Detect which cell encompasses the target text, then output its [X, Y] center coordinate. 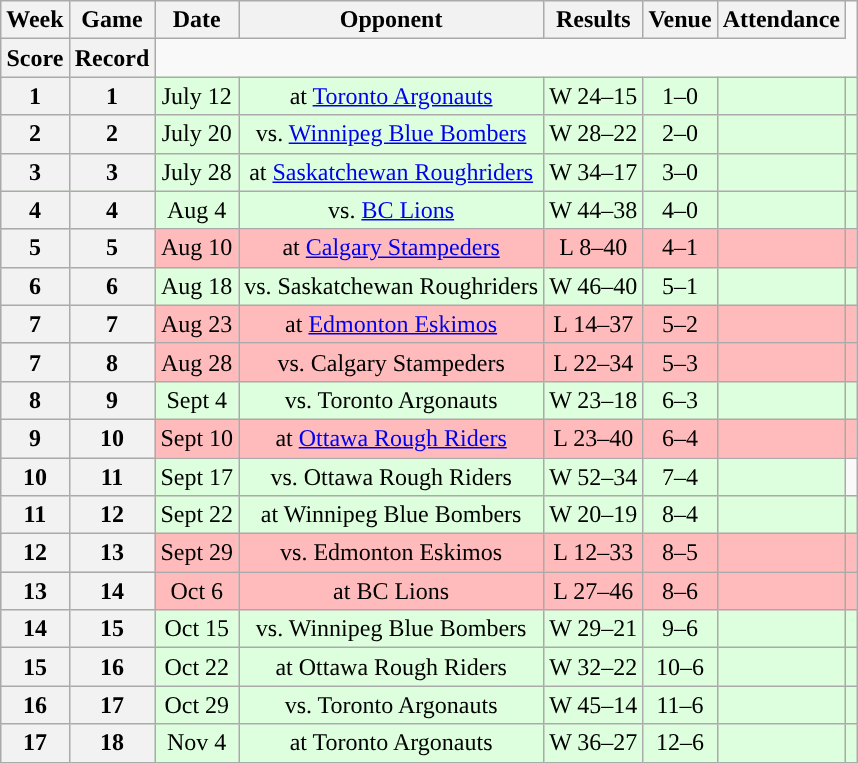
Opponent [392, 20]
11–6 [680, 705]
5–3 [680, 362]
Record [112, 58]
at Winnipeg Blue Bombers [392, 515]
at Edmonton Eskimos [392, 324]
9–6 [680, 629]
Date [197, 20]
July 28 [197, 172]
5–2 [680, 324]
2–0 [680, 134]
12–6 [680, 743]
Oct 29 [197, 705]
Sept 17 [197, 477]
Sept 10 [197, 438]
Sept 22 [197, 515]
6–3 [680, 400]
3–0 [680, 172]
Oct 6 [197, 591]
W 44–38 [594, 210]
W 52–34 [594, 477]
8–6 [680, 591]
vs. Edmonton Eskimos [392, 553]
5–1 [680, 286]
Aug 10 [197, 248]
L 8–40 [594, 248]
W 23–18 [594, 400]
W 29–21 [594, 629]
Aug 4 [197, 210]
W 32–22 [594, 667]
8–4 [680, 515]
4–0 [680, 210]
at Calgary Stampeders [392, 248]
W 34–17 [594, 172]
L 12–33 [594, 553]
Oct 22 [197, 667]
W 24–15 [594, 96]
Aug 23 [197, 324]
L 14–37 [594, 324]
W 20–19 [594, 515]
Results [594, 20]
18 [112, 743]
July 20 [197, 134]
at BC Lions [392, 591]
Aug 28 [197, 362]
W 36–27 [594, 743]
vs. Saskatchewan Roughriders [392, 286]
Game [112, 20]
July 12 [197, 96]
Sept 29 [197, 553]
Venue [680, 20]
1–0 [680, 96]
8–5 [680, 553]
W 46–40 [594, 286]
4–1 [680, 248]
L 23–40 [594, 438]
Sept 4 [197, 400]
W 45–14 [594, 705]
at Saskatchewan Roughriders [392, 172]
Week [35, 20]
10–6 [680, 667]
Score [35, 58]
L 22–34 [594, 362]
vs. Ottawa Rough Riders [392, 477]
Aug 18 [197, 286]
7–4 [680, 477]
W 28–22 [594, 134]
Attendance [781, 20]
6–4 [680, 438]
Nov 4 [197, 743]
L 27–46 [594, 591]
vs. Calgary Stampeders [392, 362]
vs. BC Lions [392, 210]
Oct 15 [197, 629]
